Pinpoint the cell where the given text exists, returning its (x, y) midpoint coordinate. 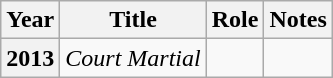
Notes (298, 20)
Year (30, 20)
Role (235, 20)
Court Martial (133, 58)
Title (133, 20)
2013 (30, 58)
